Capture the cell that displays the provided text and extract its (x, y) central coordinate. 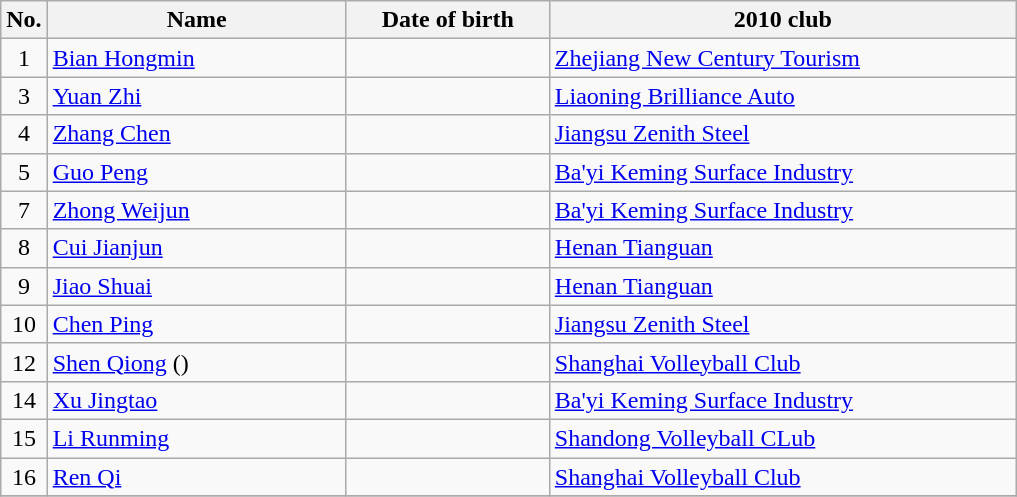
Ren Qi (196, 477)
15 (24, 438)
Jiao Shuai (196, 286)
Bian Hongmin (196, 58)
8 (24, 248)
10 (24, 324)
Name (196, 20)
Li Runming (196, 438)
Liaoning Brilliance Auto (782, 96)
7 (24, 210)
3 (24, 96)
Zhang Chen (196, 134)
14 (24, 400)
16 (24, 477)
Cui Jianjun (196, 248)
Guo Peng (196, 172)
Shandong Volleyball CLub (782, 438)
Zhejiang New Century Tourism (782, 58)
Yuan Zhi (196, 96)
Date of birth (448, 20)
Zhong Weijun (196, 210)
1 (24, 58)
4 (24, 134)
5 (24, 172)
Chen Ping (196, 324)
9 (24, 286)
2010 club (782, 20)
No. (24, 20)
Shen Qiong () (196, 362)
Xu Jingtao (196, 400)
12 (24, 362)
